Locate the cell with the specified text and output its [X, Y] center coordinate. 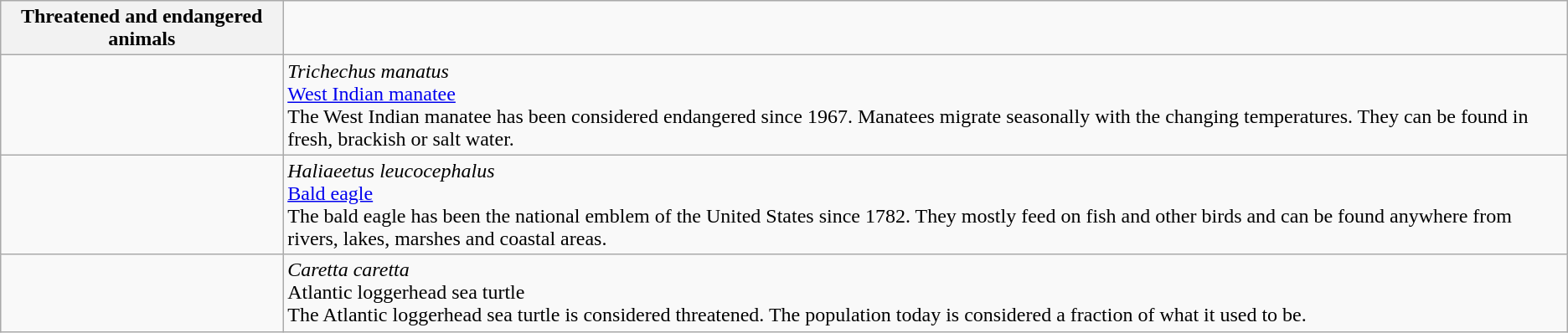
Threatened and endangered animals [142, 28]
